For the text-containing cell, return its midpoint in [X, Y] coordinate format. 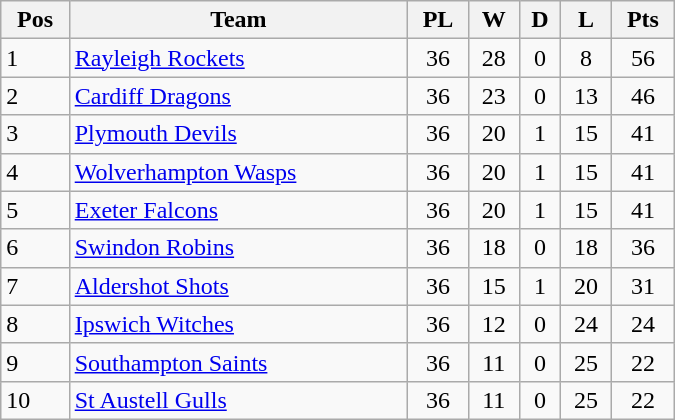
D [540, 20]
L [586, 20]
56 [644, 58]
28 [494, 58]
3 [35, 134]
Wolverhampton Wasps [238, 172]
7 [35, 286]
PL [438, 20]
4 [35, 172]
Exeter Falcons [238, 210]
Ipswich Witches [238, 324]
Plymouth Devils [238, 134]
13 [586, 96]
12 [494, 324]
46 [644, 96]
Swindon Robins [238, 248]
Rayleigh Rockets [238, 58]
St Austell Gulls [238, 400]
6 [35, 248]
23 [494, 96]
5 [35, 210]
9 [35, 362]
Pts [644, 20]
Team [238, 20]
10 [35, 400]
Cardiff Dragons [238, 96]
Aldershot Shots [238, 286]
2 [35, 96]
Southampton Saints [238, 362]
W [494, 20]
31 [644, 286]
Pos [35, 20]
